Pinpoint the cell where the given text exists, returning its [X, Y] midpoint coordinate. 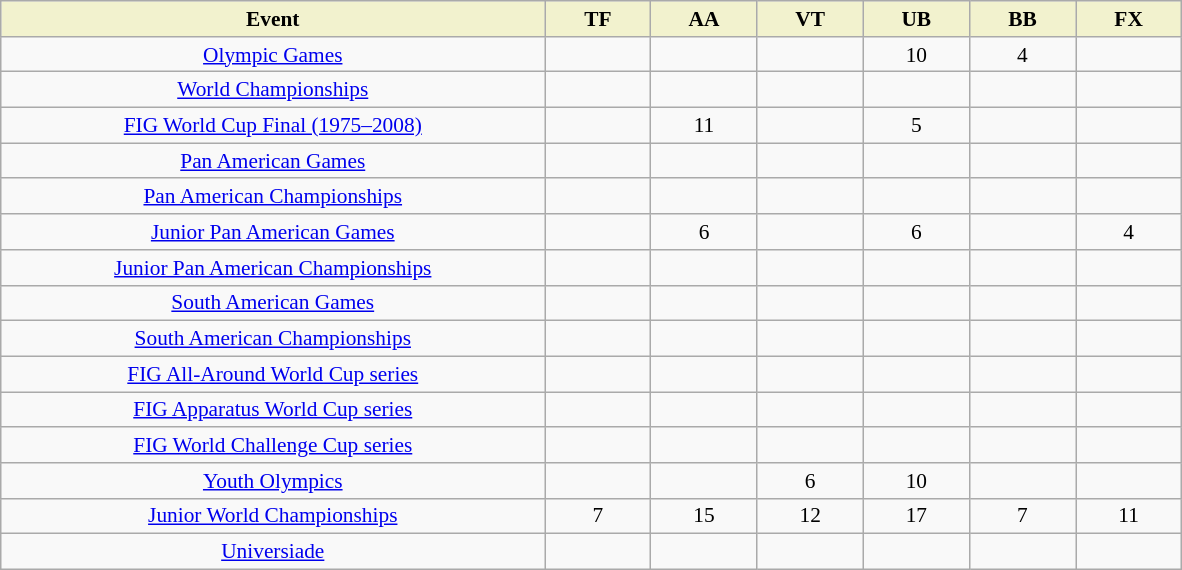
BB [1022, 19]
FIG All-Around World Cup series [273, 374]
Pan American Games [273, 161]
World Championships [273, 90]
Junior Pan American Championships [273, 267]
Junior World Championships [273, 516]
Junior Pan American Games [273, 232]
South American Games [273, 303]
Event [273, 19]
15 [704, 516]
UB [916, 19]
Pan American Championships [273, 196]
FX [1129, 19]
South American Championships [273, 339]
17 [916, 516]
FIG World Cup Final (1975–2008) [273, 125]
TF [598, 19]
FIG Apparatus World Cup series [273, 410]
FIG World Challenge Cup series [273, 445]
Olympic Games [273, 54]
AA [704, 19]
Universiade [273, 552]
Youth Olympics [273, 481]
12 [810, 516]
5 [916, 125]
VT [810, 19]
